Locate the cell with the specified text and output its [X, Y] center coordinate. 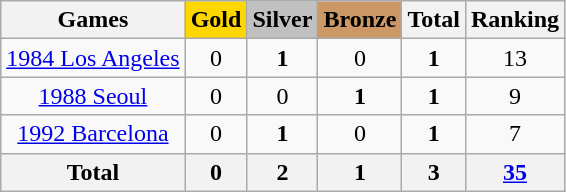
9 [514, 96]
1992 Barcelona [93, 134]
1988 Seoul [93, 96]
7 [514, 134]
13 [514, 58]
Silver [282, 20]
3 [434, 172]
1984 Los Angeles [93, 58]
Gold [216, 20]
Ranking [514, 20]
2 [282, 172]
Bronze [360, 20]
Games [93, 20]
35 [514, 172]
